From the cell containing the given text, extract its center point as [X, Y] coordinate. 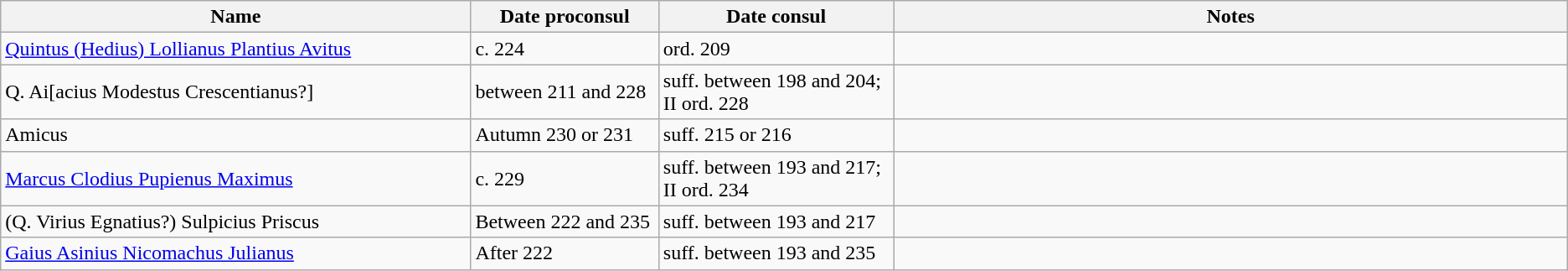
Marcus Clodius Pupienus Maximus [236, 178]
ord. 209 [776, 49]
Amicus [236, 135]
Q. Ai[acius Modestus Crescentianus?] [236, 92]
Quintus (Hedius) Lollianus Plantius Avitus [236, 49]
suff. 215 or 216 [776, 135]
Date proconsul [565, 17]
Name [236, 17]
suff. between 193 and 217 [776, 221]
After 222 [565, 253]
suff. between 198 and 204; II ord. 228 [776, 92]
Autumn 230 or 231 [565, 135]
c. 229 [565, 178]
c. 224 [565, 49]
between 211 and 228 [565, 92]
suff. between 193 and 217; II ord. 234 [776, 178]
(Q. Virius Egnatius?) Sulpicius Priscus [236, 221]
Notes [1230, 17]
suff. between 193 and 235 [776, 253]
Date consul [776, 17]
Gaius Asinius Nicomachus Julianus [236, 253]
Between 222 and 235 [565, 221]
